For the text-containing cell, return its midpoint in [x, y] coordinate format. 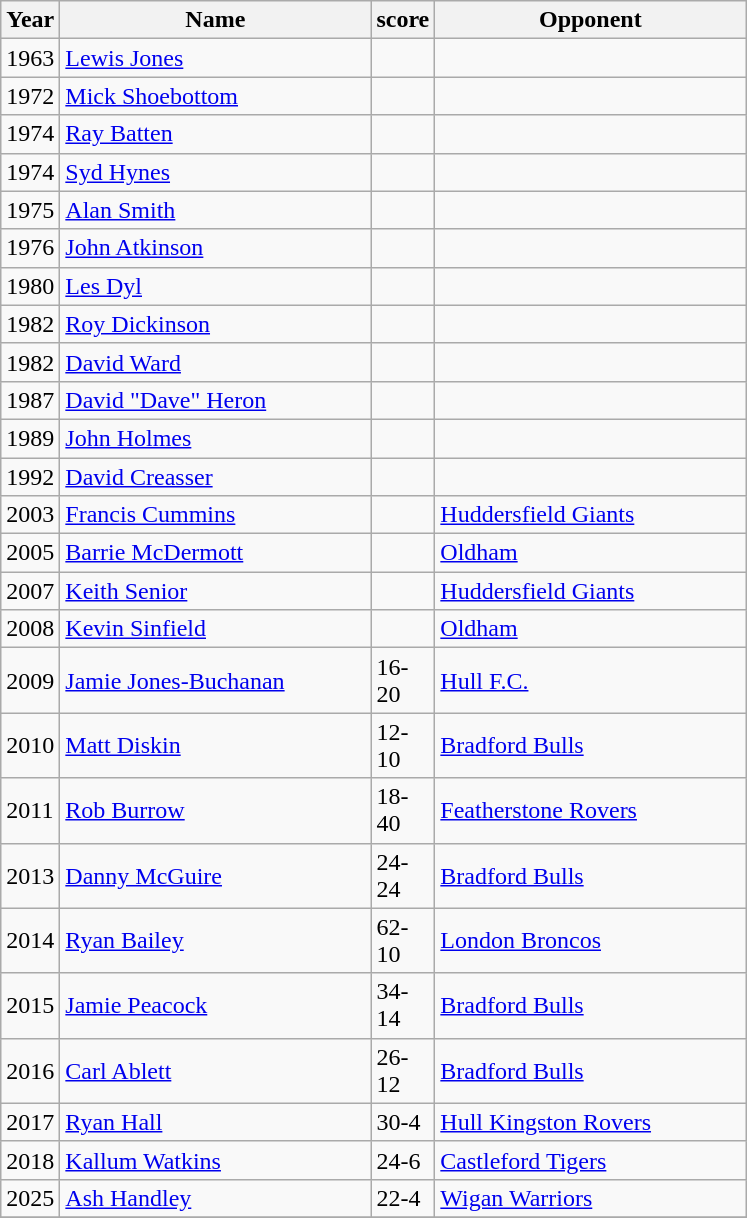
Wigan Warriors [590, 1198]
2007 [30, 591]
Year [30, 20]
12-10 [403, 746]
Ash Handley [216, 1198]
1987 [30, 400]
1975 [30, 210]
2003 [30, 515]
Jamie Peacock [216, 1006]
Kallum Watkins [216, 1160]
2008 [30, 629]
2010 [30, 746]
24-24 [403, 876]
2016 [30, 1070]
Hull Kingston Rovers [590, 1122]
Barrie McDermott [216, 553]
David Ward [216, 362]
2018 [30, 1160]
John Atkinson [216, 248]
2013 [30, 876]
2015 [30, 1006]
18-40 [403, 810]
score [403, 20]
Keith Senior [216, 591]
Francis Cummins [216, 515]
Castleford Tigers [590, 1160]
30-4 [403, 1122]
Hull F.C. [590, 680]
Danny McGuire [216, 876]
1972 [30, 96]
2014 [30, 940]
David "Dave" Heron [216, 400]
Roy Dickinson [216, 324]
2025 [30, 1198]
2005 [30, 553]
2017 [30, 1122]
Name [216, 20]
22-4 [403, 1198]
1963 [30, 58]
Kevin Sinfield [216, 629]
Syd Hynes [216, 172]
Matt Diskin [216, 746]
Alan Smith [216, 210]
Ryan Hall [216, 1122]
John Holmes [216, 438]
London Broncos [590, 940]
1989 [30, 438]
Featherstone Rovers [590, 810]
Carl Ablett [216, 1070]
1980 [30, 286]
Ryan Bailey [216, 940]
Jamie Jones-Buchanan [216, 680]
Rob Burrow [216, 810]
24-6 [403, 1160]
26-12 [403, 1070]
David Creasser [216, 477]
1992 [30, 477]
1976 [30, 248]
Lewis Jones [216, 58]
62-10 [403, 940]
Mick Shoebottom [216, 96]
2009 [30, 680]
Opponent [590, 20]
34-14 [403, 1006]
16-20 [403, 680]
Les Dyl [216, 286]
2011 [30, 810]
Ray Batten [216, 134]
